From the cell containing the given text, extract its center point as (X, Y) coordinate. 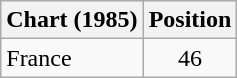
France (72, 58)
46 (190, 58)
Chart (1985) (72, 20)
Position (190, 20)
